Return [x, y] of the center of cell containing provided text 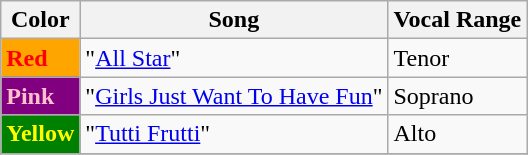
"Girls Just Want To Have Fun" [234, 96]
Yellow [40, 134]
Alto [458, 134]
Color [40, 20]
Pink [40, 96]
"All Star" [234, 58]
Song [234, 20]
Vocal Range [458, 20]
"Tutti Frutti" [234, 134]
Tenor [458, 58]
Soprano [458, 96]
Red [40, 58]
